Determine the [x, y] coordinate at the center of the cell enclosing the given text.  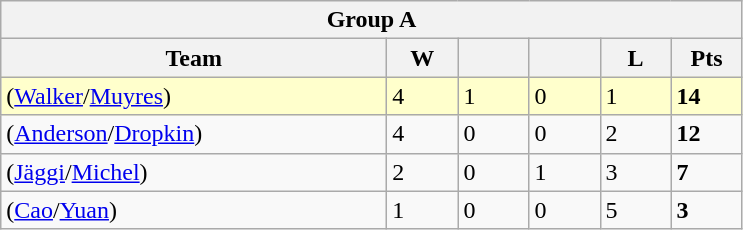
7 [706, 172]
(Jäggi/Michel) [194, 172]
(Walker/Muyres) [194, 96]
L [636, 58]
Group A [372, 20]
Team [194, 58]
(Cao/Yuan) [194, 210]
14 [706, 96]
Pts [706, 58]
12 [706, 134]
(Anderson/Dropkin) [194, 134]
W [422, 58]
5 [636, 210]
